For the text-containing cell, return its midpoint in (x, y) coordinate format. 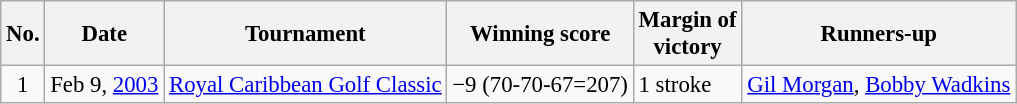
Gil Morgan, Bobby Wadkins (879, 85)
1 stroke (688, 85)
Winning score (540, 34)
Feb 9, 2003 (104, 85)
Runners-up (879, 34)
Date (104, 34)
No. (23, 34)
Royal Caribbean Golf Classic (306, 85)
−9 (70-70-67=207) (540, 85)
1 (23, 85)
Tournament (306, 34)
Margin ofvictory (688, 34)
